Find where the given text appears and provide that cell's center as [X, Y] coordinate. 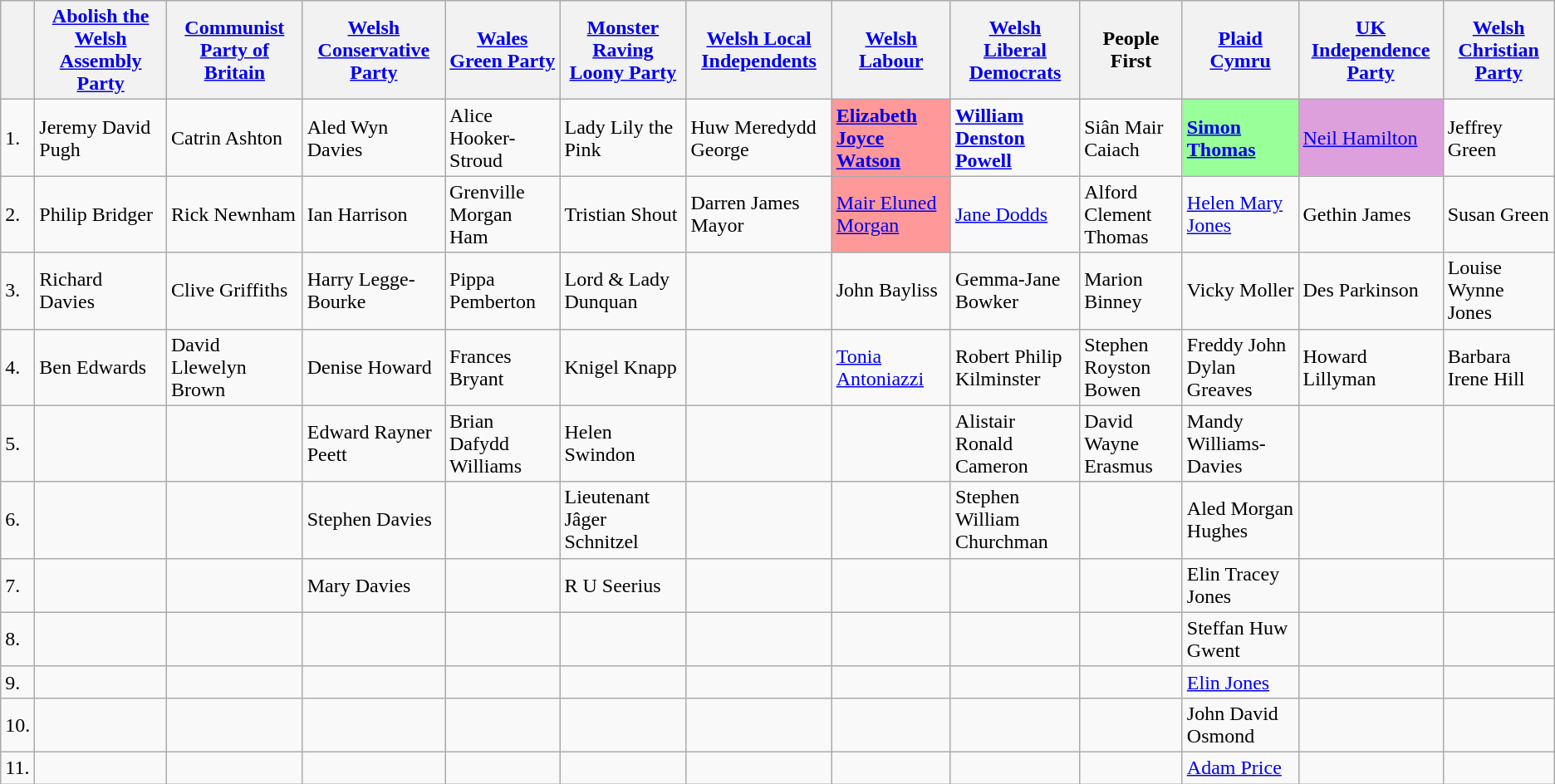
Steffan Huw Gwent [1240, 639]
Ian Harrison [374, 214]
Alford Clement Thomas [1131, 214]
Neil Hamilton [1371, 138]
Gemma-Jane Bowker [1015, 291]
Freddy John Dylan Greaves [1240, 367]
Siân Mair Caiach [1131, 138]
10. [18, 724]
Mary Davies [374, 585]
John Bayliss [890, 291]
Brian Dafydd Williams [503, 443]
Elin Jones [1240, 682]
5. [18, 443]
William Denston Powell [1015, 138]
Robert Philip Kilminster [1015, 367]
Welsh Liberal Democrats [1015, 50]
7. [18, 585]
Adam Price [1240, 767]
Knigel Knapp [623, 367]
Louise Wynne Jones [1499, 291]
Jeremy David Pugh [101, 138]
Marion Binney [1131, 291]
Aled Wyn Davies [374, 138]
Helen Swindon [623, 443]
David Wayne Erasmus [1131, 443]
Harry Legge-Bourke [374, 291]
Alistair Ronald Cameron [1015, 443]
Jeffrey Green [1499, 138]
Tristian Shout [623, 214]
Abolish the Welsh Assembly Party [101, 50]
Alice Hooker-Stroud [503, 138]
Welsh Local Independents [759, 50]
Lady Lily the Pink [623, 138]
9. [18, 682]
11. [18, 767]
Wales Green Party [503, 50]
Welsh Conservative Party [374, 50]
Helen Mary Jones [1240, 214]
Elin Tracey Jones [1240, 585]
Lord & Lady Dunquan [623, 291]
Denise Howard [374, 367]
Susan Green [1499, 214]
Mair Eluned Morgan [890, 214]
Pippa Pemberton [503, 291]
Plaid Cymru [1240, 50]
Huw Meredydd George [759, 138]
Mandy Williams-Davies [1240, 443]
4. [18, 367]
Grenville Morgan Ham [503, 214]
Jane Dodds [1015, 214]
1. [18, 138]
Welsh Labour [890, 50]
David Llewelyn Brown [235, 367]
Lieutenant Jâger Schnitzel [623, 520]
Des Parkinson [1371, 291]
Barbara Irene Hill [1499, 367]
Darren James Mayor [759, 214]
Stephen Davies [374, 520]
UK Independence Party [1371, 50]
Vicky Moller [1240, 291]
Welsh Christian Party [1499, 50]
Aled Morgan Hughes [1240, 520]
Monster Raving Loony Party [623, 50]
8. [18, 639]
Simon Thomas [1240, 138]
Edward Rayner Peett [374, 443]
Howard Lillyman [1371, 367]
Philip Bridger [101, 214]
Tonia Antoniazzi [890, 367]
Catrin Ashton [235, 138]
Clive Griffiths [235, 291]
Stephen William Churchman [1015, 520]
Ben Edwards [101, 367]
Richard Davies [101, 291]
Stephen Royston Bowen [1131, 367]
John David Osmond [1240, 724]
R U Seerius [623, 585]
People First [1131, 50]
Elizabeth Joyce Watson [890, 138]
Rick Newnham [235, 214]
6. [18, 520]
3. [18, 291]
Frances Bryant [503, 367]
Communist Party of Britain [235, 50]
2. [18, 214]
Gethin James [1371, 214]
